Identify which cell holds the provided text, then report its [x, y] central coordinate. 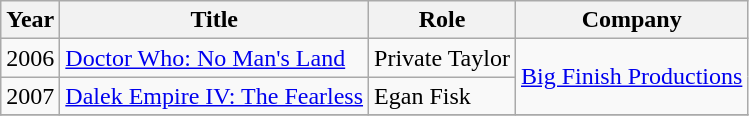
Role [442, 20]
Company [631, 20]
Big Finish Productions [631, 77]
Dalek Empire IV: The Fearless [214, 96]
Title [214, 20]
Year [30, 20]
2007 [30, 96]
Private Taylor [442, 58]
Egan Fisk [442, 96]
2006 [30, 58]
Doctor Who: No Man's Land [214, 58]
